Determine the [x, y] coordinate at the center of the cell enclosing the given text.  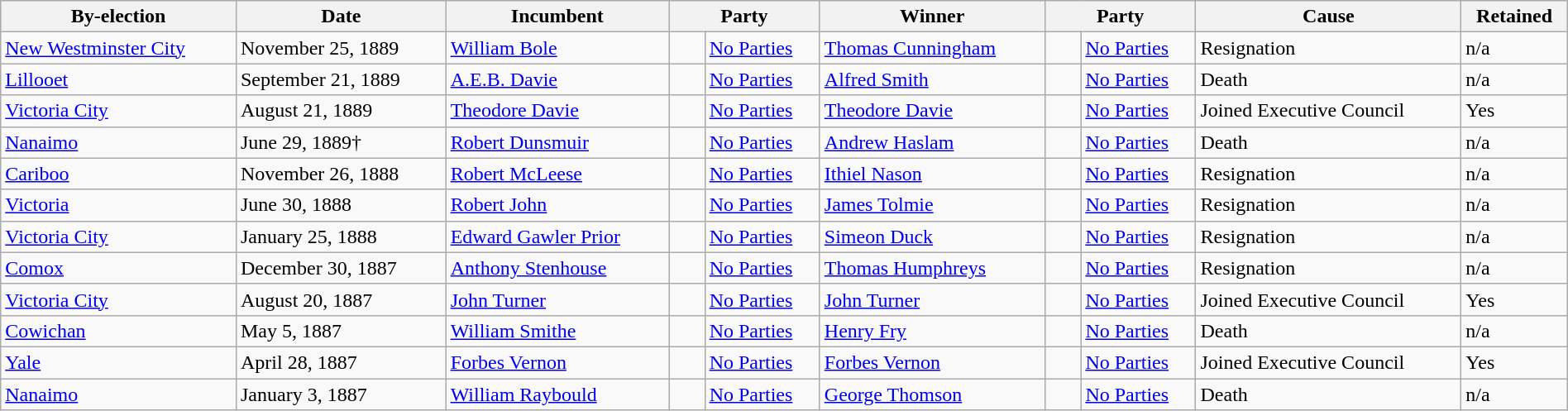
Lillooet [119, 79]
Retained [1514, 17]
William Smithe [557, 331]
Yale [119, 362]
Robert McLeese [557, 174]
Thomas Cunningham [932, 48]
James Tolmie [932, 205]
August 20, 1887 [341, 299]
Date [341, 17]
Anthony Stenhouse [557, 268]
Alfred Smith [932, 79]
August 21, 1889 [341, 111]
June 29, 1889† [341, 142]
A.E.B. Davie [557, 79]
Henry Fry [932, 331]
May 5, 1887 [341, 331]
Victoria [119, 205]
November 25, 1889 [341, 48]
Edward Gawler Prior [557, 237]
Simeon Duck [932, 237]
William Raybould [557, 394]
William Bole [557, 48]
Cowichan [119, 331]
By-election [119, 17]
Cause [1328, 17]
Robert John [557, 205]
Thomas Humphreys [932, 268]
Robert Dunsmuir [557, 142]
George Thomson [932, 394]
January 3, 1887 [341, 394]
New Westminster City [119, 48]
September 21, 1889 [341, 79]
November 26, 1888 [341, 174]
December 30, 1887 [341, 268]
Comox [119, 268]
Incumbent [557, 17]
Andrew Haslam [932, 142]
Ithiel Nason [932, 174]
Cariboo [119, 174]
Winner [932, 17]
June 30, 1888 [341, 205]
April 28, 1887 [341, 362]
January 25, 1888 [341, 237]
